Output the [x, y] coordinate of the center of the cell containing the given text.  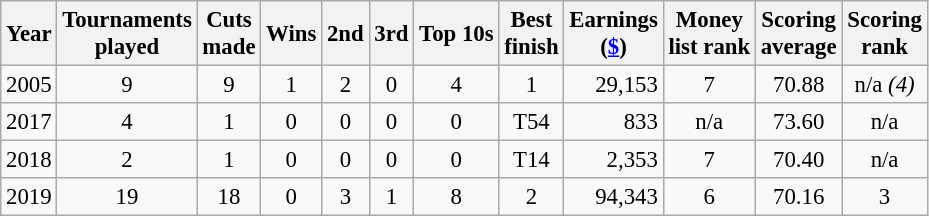
2nd [346, 34]
2005 [29, 85]
70.40 [798, 160]
Best finish [532, 34]
Year [29, 34]
Earnings($) [614, 34]
Money list rank [709, 34]
Scoring average [798, 34]
2018 [29, 160]
70.16 [798, 197]
3rd [392, 34]
2019 [29, 197]
2017 [29, 122]
6 [709, 197]
Cuts made [229, 34]
n/a (4) [884, 85]
8 [456, 197]
18 [229, 197]
19 [127, 197]
70.88 [798, 85]
Top 10s [456, 34]
Wins [292, 34]
T54 [532, 122]
94,343 [614, 197]
Scoring rank [884, 34]
T14 [532, 160]
29,153 [614, 85]
2,353 [614, 160]
Tournaments played [127, 34]
73.60 [798, 122]
833 [614, 122]
